Scan for the cell matching the given text and deliver its (X, Y) coordinate at center. 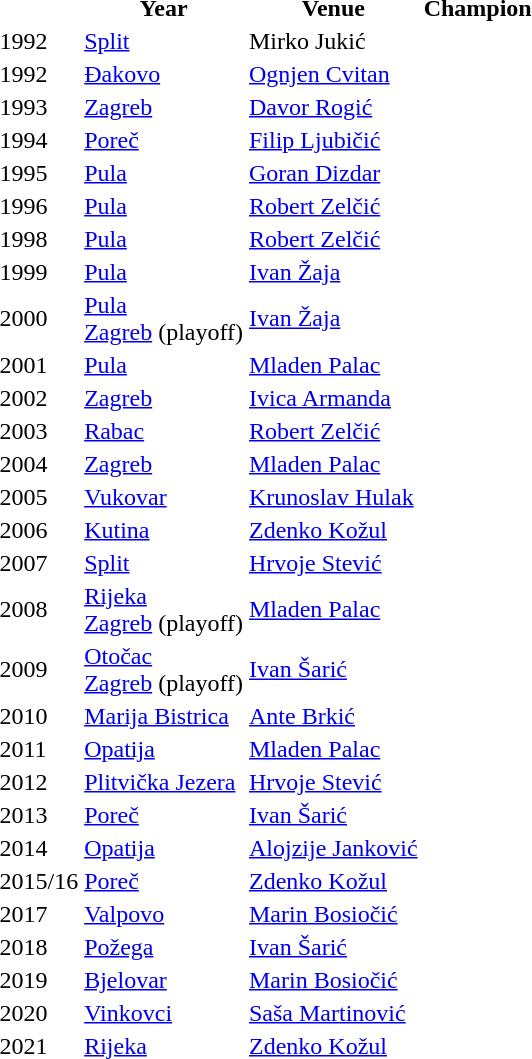
Marija Bistrica (164, 716)
Vinkovci (164, 1013)
OtočacZagreb (playoff) (164, 670)
Požega (164, 947)
Kutina (164, 530)
Ivica Armanda (334, 398)
Rabac (164, 431)
Saša Martinović (334, 1013)
Davor Rogić (334, 107)
Mirko Jukić (334, 41)
Alojzije Janković (334, 848)
Filip Ljubičić (334, 140)
Vukovar (164, 497)
Valpovo (164, 914)
Ante Brkić (334, 716)
Ognjen Cvitan (334, 74)
Plitvička Jezera (164, 782)
Goran Dizdar (334, 173)
Krunoslav Hulak (334, 497)
PulaZagreb (playoff) (164, 318)
Bjelovar (164, 980)
RijekaZagreb (playoff) (164, 610)
Đakovo (164, 74)
